Provide the [x, y] coordinate of the cell's center where the given text is located.  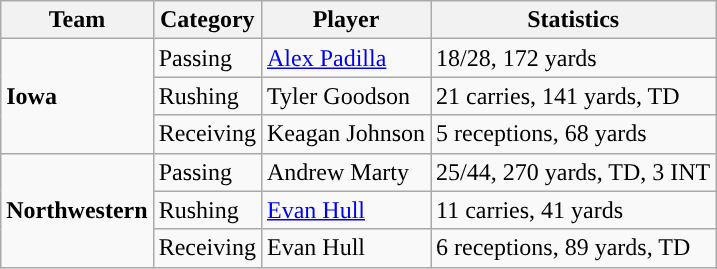
Northwestern [77, 210]
25/44, 270 yards, TD, 3 INT [574, 172]
18/28, 172 yards [574, 58]
Statistics [574, 20]
11 carries, 41 yards [574, 210]
Alex Padilla [346, 58]
Team [77, 20]
Keagan Johnson [346, 134]
6 receptions, 89 yards, TD [574, 248]
21 carries, 141 yards, TD [574, 96]
Tyler Goodson [346, 96]
Iowa [77, 96]
Andrew Marty [346, 172]
Player [346, 20]
Category [207, 20]
5 receptions, 68 yards [574, 134]
